Search for the cell housing the specified text and yield its (X, Y) center coordinate. 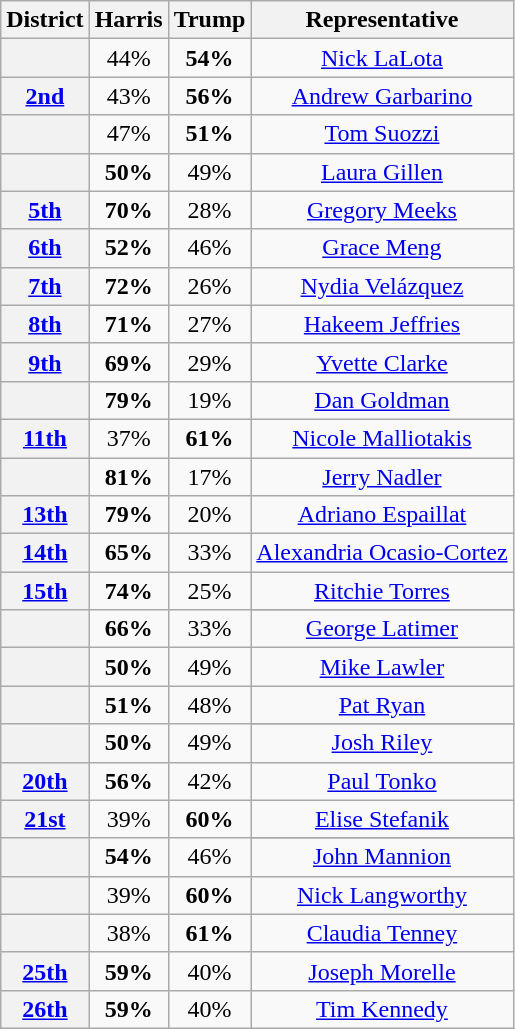
Nydia Velázquez (382, 286)
Dan Goldman (382, 400)
20th (45, 781)
20% (210, 515)
Gregory Meeks (382, 210)
Adriano Espaillat (382, 515)
47% (128, 134)
13th (45, 515)
Tom Suozzi (382, 134)
7th (45, 286)
Paul Tonko (382, 781)
71% (128, 324)
Pat Ryan (382, 705)
28% (210, 210)
69% (128, 362)
Trump (210, 20)
52% (128, 248)
5th (45, 210)
Harris (128, 20)
81% (128, 477)
27% (210, 324)
Claudia Tenney (382, 933)
29% (210, 362)
Ritchie Torres (382, 591)
66% (128, 629)
Nick LaLota (382, 58)
15th (45, 591)
6th (45, 248)
Nick Langworthy (382, 895)
74% (128, 591)
Tim Kennedy (382, 1009)
George Latimer (382, 629)
42% (210, 781)
John Mannion (382, 857)
26th (45, 1009)
25th (45, 971)
Representative (382, 20)
Joseph Morelle (382, 971)
21st (45, 819)
11th (45, 438)
Josh Riley (382, 743)
65% (128, 553)
Hakeem Jeffries (382, 324)
Jerry Nadler (382, 477)
District (45, 20)
9th (45, 362)
Andrew Garbarino (382, 96)
38% (128, 933)
Alexandria Ocasio-Cortez (382, 553)
8th (45, 324)
72% (128, 286)
Grace Meng (382, 248)
25% (210, 591)
Yvette Clarke (382, 362)
Mike Lawler (382, 667)
Nicole Malliotakis (382, 438)
Elise Stefanik (382, 819)
17% (210, 477)
70% (128, 210)
48% (210, 705)
14th (45, 553)
19% (210, 400)
43% (128, 96)
2nd (45, 96)
37% (128, 438)
44% (128, 58)
26% (210, 286)
Laura Gillen (382, 172)
